Return (x, y) of the center of cell containing provided text 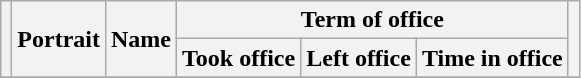
Name (140, 39)
Took office (239, 58)
Left office (359, 58)
Term of office (373, 20)
Time in office (492, 58)
Portrait (59, 39)
